Return the [X, Y] coordinate for the center point of the cell that contains the specified text.  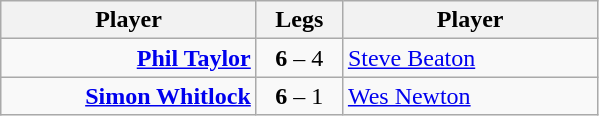
Legs [299, 20]
Steve Beaton [470, 58]
Simon Whitlock [129, 96]
Wes Newton [470, 96]
6 – 1 [299, 96]
Phil Taylor [129, 58]
6 – 4 [299, 58]
